Provide the (x, y) coordinate of the cell's center where the given text is located.  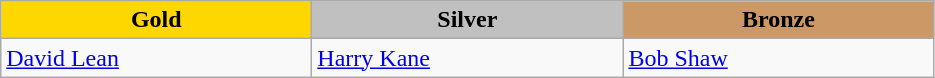
Bronze (778, 20)
David Lean (156, 58)
Gold (156, 20)
Bob Shaw (778, 58)
Silver (468, 20)
Harry Kane (468, 58)
